Find where the given text appears and provide that cell's center as (X, Y) coordinate. 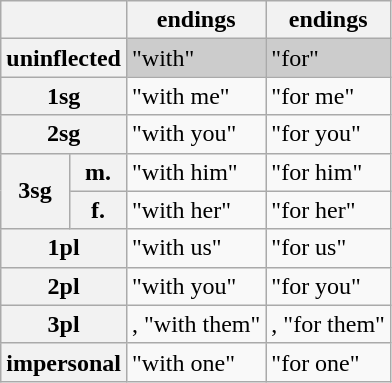
, "with them" (196, 324)
1pl (64, 248)
m. (98, 172)
2sg (64, 134)
3pl (64, 324)
"for us" (328, 248)
"for" (328, 58)
2pl (64, 286)
"with" (196, 58)
3sg (36, 191)
f. (98, 210)
"for him" (328, 172)
"with him" (196, 172)
uninflected (64, 58)
"for one" (328, 362)
"with one" (196, 362)
"with us" (196, 248)
"for her" (328, 210)
"for me" (328, 96)
"with me" (196, 96)
impersonal (64, 362)
, "for them" (328, 324)
"with her" (196, 210)
1sg (64, 96)
